Scan for the cell matching the given text and deliver its [X, Y] coordinate at center. 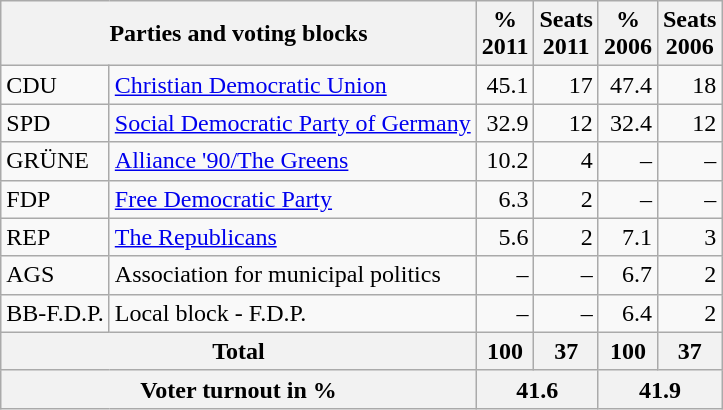
6.3 [505, 199]
Alliance '90/The Greens [292, 161]
Local block - F.D.P. [292, 313]
17 [566, 85]
Voter turnout in % [238, 389]
Total [238, 351]
47.4 [628, 85]
7.1 [628, 237]
The Republicans [292, 237]
Christian Democratic Union [292, 85]
Free Democratic Party [292, 199]
6.7 [628, 275]
FDP [56, 199]
%2011 [505, 34]
10.2 [505, 161]
SPD [56, 123]
6.4 [628, 313]
45.1 [505, 85]
Parties and voting blocks [238, 34]
41.9 [660, 389]
32.4 [628, 123]
18 [689, 85]
4 [566, 161]
32.9 [505, 123]
%2006 [628, 34]
BB-F.D.P. [56, 313]
Association for municipal politics [292, 275]
Seats2006 [689, 34]
41.6 [537, 389]
5.6 [505, 237]
Seats2011 [566, 34]
REP [56, 237]
Social Democratic Party of Germany [292, 123]
3 [689, 237]
AGS [56, 275]
GRÜNE [56, 161]
CDU [56, 85]
